Scan for the cell matching the given text and deliver its (x, y) coordinate at center. 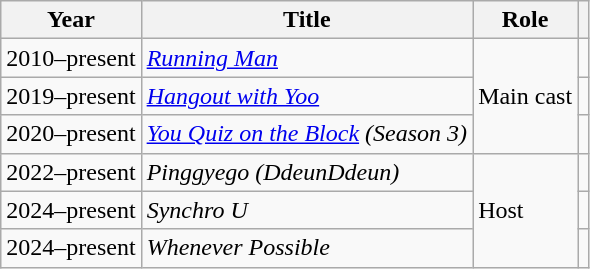
You Quiz on the Block (Season 3) (306, 134)
Year (71, 20)
Hangout with Yoo (306, 96)
Host (526, 210)
Main cast (526, 96)
2020–present (71, 134)
Running Man (306, 58)
Role (526, 20)
Pinggyego (DdeunDdeun) (306, 172)
Whenever Possible (306, 248)
Synchro U (306, 210)
Title (306, 20)
2022–present (71, 172)
2010–present (71, 58)
2019–present (71, 96)
